Pinpoint the cell where the given text exists, returning its [x, y] midpoint coordinate. 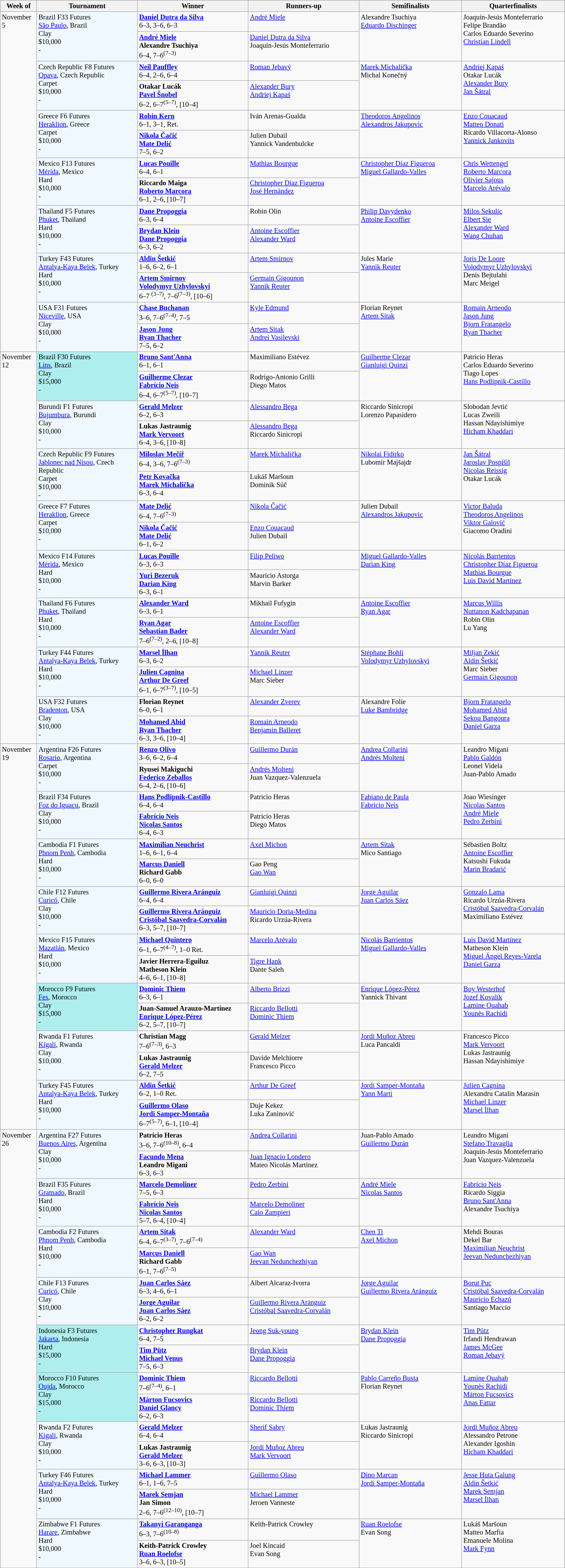
Gao Wan Jeevan Nedunchezhiyan [304, 1263]
Nikola Čačić [304, 512]
Alexander Bury Andriej Kapaś [304, 96]
Daniel Dutra da Silva Joaquín-Jesús Monteferrario [304, 46]
Brazil F34 Futures Foz do Iguaçu, Brazil Clay $10,000 - [87, 815]
Brazil F35 Futures Gramado, Brazil Hard $10,000 - [87, 1202]
Rwanda F2 Futures Kigali, Rwanda Clay $10,000 - [87, 1446]
Turkey F46 Futures Antalya-Kaya Belek, Turkey Hard $10,000 - [87, 1494]
Czech Republic F8 Futures Opava, Czech Republic Carpet $10,000 - [87, 86]
Morocco F9 Futures Fes, Morocco Clay $15,000 - [87, 1007]
Joris De Loore Volodymyr Uzhylovskyi Denis Bejtulahi Marc Meigel [513, 278]
Marcus Willis Nuttanon Kadchapanan Robin Olin Lu Yang [513, 622]
Guillermo Olaso Jordi Samper-Montaña 6–7(5–7), 6–1, [10–4] [193, 1115]
Milos Sekulic Elbert Sie Alexander Ward Wang Chuhan [513, 229]
Thailand F6 Futures Phuket, Thailand Hard $10,000 - [87, 622]
Marek Semjan Jan Simon 2–6, 7–6(12–10), [10–7] [193, 1504]
Gianluigi Quinzi [304, 896]
Stéphane Bohli Volodymyr Uzhylovskyi [410, 671]
Nikola Čačić Mate Delić 7–5, 6–2 [193, 144]
Miguel Gallardo-Valles Darian King [410, 574]
Francesco Picco Mark Vervoort Lukas Jastraunig Hassan Ndayishimiye [513, 1055]
Guilherme Clezar Gianluigi Quinzi [410, 376]
Chile F12 Futures Curicó, Chile Clay $10,000 - [87, 910]
Duje Kekez Luka Zaninović [304, 1115]
Miloslav Mečíř 6–4, 3–6, 7–6(7–3) [193, 460]
Tournament [87, 6]
Romain Arneodo Jason Jung Bjorn Fratangelo Ryan Thacher [513, 327]
Winner [193, 6]
Fabrício Neis Nicolas Santos 5–7, 6–4, [10–4] [193, 1212]
Maximilian Neuchrist 1–6, 6–1, 6–4 [193, 849]
Chris Wettengel Roberto Marcora Olivier Sajous Marcelo Arévalo [513, 181]
Patricio Heras 3–6, 7–6(10–8), 6–4 [193, 1140]
Boy Westerhof Jozef Kovalík Lamine Ouahab Younès Rachidi [513, 1007]
Gerald Melzer 6–4, 6–4 [193, 1432]
Morocco F10 Futures Oujda, Morocco Clay $15,000 - [87, 1397]
Neil Pauffley 6–4, 2–6, 6–4 [193, 71]
Christian Magg 7–6(7–3), 6–3 [193, 1042]
Turkey F45 FuturesAntalya-Kaya Belek, Turkey Hard $10,000 - [87, 1104]
Victor Baluda Theodoros Angelinos Viktor Galović Giacomo Oradini [513, 525]
Slobodan Jevtić Lucas Zweili Hassan Ndayishimiye Hicham Khaddari [513, 424]
Cambodia F2 FuturesPhnom Penh, Cambodia Hard $10,000 - [87, 1252]
Lukáš Maršoun Dominik Süč [304, 486]
Marsel İlhan 6–3, 6–2 [193, 657]
Mohamed Abid Ryan Thacher 6–3, 3–6, [10–4] [193, 730]
USA F32 Futures Bradenton, USA Clay $10,000 - [87, 720]
Christopher Díaz Figueroa Miguel Gallardo-Valles [410, 181]
Roman Jebavý [304, 71]
Brazil F30 FuturesLins, Brazil Clay $15,000 - [87, 376]
Czech Republic F9 Futures Jablonec nad Nisou, Czech Republic Carpet $10,000 - [87, 474]
Brydan Klein Dane Propoggia 6–3, 6–2 [193, 239]
Gao Peng Gao Wan [304, 873]
Burundi F1 Futures Bujumbura, Burundi Clay $10,000 - [87, 424]
Gerald Melzer 6–2, 6–3 [193, 411]
Marek Michalička Michal Konečný [410, 86]
Mauricio Astorga Marvin Barker [304, 584]
Leandro Migani Pablo Galdón Leonel Videla Juan-Pablo Amado [513, 767]
Enrique López-Pérez Yannick Thivant [410, 1007]
Jeong Suk-young [304, 1335]
Julien Cagnina Alexandru Catalin Marasin Michael Linzer Marsel İlhan [513, 1104]
Nikolai Fidirko Lubomír Majšajdr [410, 474]
November 5 [18, 181]
Ruan Roelofse Evan Song [410, 1543]
Runners-up [304, 6]
Fabiano de Paula Fabrício Neis [410, 815]
Keith-Patrick Crowley [304, 1529]
Jan Šátral Jaroslav Pospíšil Nicolas Reissig Otakar Lucák [513, 474]
November 12 [18, 547]
Facundo Mena Leandro Migani 6–3, 6–3 [193, 1165]
Andrés Molteni Juan Vazquez-Valenzuela [304, 777]
Julien Dubail Yannick Vandenbulcke [304, 144]
André Miele Nicolas Santos [410, 1202]
Rodrigo-Antonio Grilli Diego Matos [304, 386]
Guillermo Rivera Aránguiz Cristóbal Saavedra-Corvalán 6–3, 5–7, [10–7] [193, 920]
Javier Herrera-Eguiluz Matheson Klein 4–6, 6–1, [10–8] [193, 969]
Christopher Rungkat 6–4, 7–5 [193, 1335]
Alexandre Folie Luke Bambridge [410, 720]
Jordi Muñoz Abreu Alessandro Petrone Alexander Igoshin Hicham Khaddari [513, 1446]
Lukáš Maršoun Matteo Marfia Emanuele Molina Mark Fynn [513, 1543]
Marcelo Demoliner Caio Zampieri [304, 1212]
Petr Kovačka Marek Michalička 6–3, 6–4 [193, 486]
Renzo Olivo 3–6, 6–2, 6–4 [193, 753]
Lamine Ouahab Younès Rachidi Márton Fucsovics Anas Fattar [513, 1397]
Greece F6 Futures Heraklion, Greece Carpet $10,000 - [87, 134]
Lucas Pouille 6–3, 6–3 [193, 560]
Juan-Samuel Arauzo-Martínez Enrique López-Pérez 6–2, 5–7, [10–7] [193, 1017]
Maximiliano Estévez [304, 361]
Ryan Agar Sebastian Bader 7–6(7–2), 2–6, [10–8] [193, 632]
Argentina F26 Futures Rosario, Argentina Carpet $10,000 - [87, 767]
Nicolás Barrientos Christopher Díaz Figueroa Mathias Bourgue Luis David Martínez [513, 574]
Juan-Pablo Amado Guillermo Durán [410, 1154]
USA F31 Futures Niceville, USA Clay $10,000 - [87, 327]
Chen Ti Axel Michon [410, 1252]
Andrea Collarini [304, 1140]
Ryusei Makiguchi Federico Zeballos 6–4, 2–6, [10–6] [193, 777]
Patricio Heras Carlos Eduardo Severino Tiago Lopes Hans Podlipnik-Castillo [513, 376]
Patricio Heras Diego Matos [304, 825]
Dane Propoggia 6–3, 6–4 [193, 215]
Germain Gigounon Yannik Reuter [304, 287]
Guillermo Durán [304, 753]
Mexico F15 Futures Mazatlán, Mexico Hard $10,000 - [87, 958]
Mathias Bourgue [304, 168]
Chase Buchanan 3–6, 7–6(7–4), 7–5 [193, 313]
Alessandro Bega [304, 411]
Antoine Escoffier Ryan Agar [410, 622]
Nicolás Barrientos Miguel Gallardo-Valles [410, 958]
Dominic Thiem 7–6(7–4), 6–1 [193, 1383]
Mexico F13 Futures Mérida, Mexico Hard $10,000 - [87, 181]
Joao Wiesinger Nicolas Santos André Miele Pedro Zerbini [513, 815]
Robin Kern 6–1, 3–1, Ret. [193, 120]
Michael Quintero 6–1, 6–7(4–7), 1–0 Ret. [193, 945]
Mexico F14 FuturesMérida, Mexico Hard $10,000 - [87, 574]
Nikola Čačić Mate Delić 6–1, 6–2 [193, 536]
Florian Reynet 6–0, 6–1 [193, 706]
Marcus Daniell Richard Gabb 6–1, 7–6(7–5) [193, 1263]
Robin Olin [304, 215]
Greece F7 Futures Heraklion, Greece Carpet $10,000 - [87, 525]
Indonesia F3 Futures Jakarta, Indonesia Hard $15,000 - [87, 1349]
Quarterfinalists [513, 6]
Tim Pütz Michael Venus 7–5, 6–3 [193, 1359]
Marek Michalička [304, 460]
Alexander Zverev [304, 706]
Jason Jung Ryan Thacher 7–5, 6–2 [193, 338]
Andriej Kapaś Otakar Lucák Alexander Bury Jan Šátral [513, 86]
Julien Dubail Alexandros Jakupovic [410, 525]
Tigre Hank Dante Saleh [304, 969]
Turkey F44 FuturesAntalya-Kaya Belek, Turkey Hard $10,000 - [87, 671]
Cambodia F1 FuturesPhnom Penh, Cambodia Hard $10,000 - [87, 862]
Mauricio Doria-Medina Ricardo Urzúa-Rivera [304, 920]
Takanyi Garanganga 6–3, 7–6(10–8) [193, 1529]
Davide Melchiorre Francesco Picco [304, 1066]
Marcus Daniell Richard Gabb 6–0, 6–0 [193, 873]
Riccardo Bellotti [304, 1383]
Alexander Ward 6–3, 6–1 [193, 607]
Turkey F43 Futures Antalya-Kaya Belek, Turkey Hard $10,000 - [87, 278]
Tim Pütz Irfandi Hendrawan James McGee Roman Jebavý [513, 1349]
Daniel Dutra da Silva 6–3, 3–6, 6–3 [193, 21]
Theodoros Angelinos Alexandros Jakupovic [410, 134]
Enzo Couacaud Julien Dubail [304, 536]
Sébastien Boltz Antoine Escoffier Katsushi Fukuda Marin Bradarić [513, 862]
Artem Smirnov [304, 263]
Zimbabwe F1 Futures Harare, Zimbabwe Hard $10,000 - [87, 1543]
Dominic Thiem 6–3, 6–1 [193, 993]
Filip Peliwo [304, 560]
Joel Kincaid Evan Song [304, 1554]
Lukas Jastraunig Riccardo Sinicropi [410, 1446]
Yannik Reuter [304, 657]
Hans Podlipnik-Castillo 6–4, 6–4 [193, 801]
Aldin Šetkić 6–2, 1–0 Ret. [193, 1090]
Sherif Sabry [304, 1432]
Patricio Heras [304, 801]
Florian Reynet Artem Sitak [410, 327]
Week of [18, 6]
Michael Lammer Jeroen Vanneste [304, 1504]
Bjorn Fratangelo Mohamed Abid Sekou Bangoura Daniel Garza [513, 720]
Leandro Migani Stefano Travaglia Joaquín-Jesús Monteferrario Juan Vazquez-Valenzuela [513, 1154]
André Miele Alexandre Tsuchiya 6–4, 7–6(7–3) [193, 46]
Argentina F27 Futures Buenos Aires, Argentina Clay $10,000 - [87, 1154]
Jesse Huta Galung Aldin Šetkić Marek Semjan Marsel İlhan [513, 1494]
Michael Linzer Marc Sieber [304, 682]
Guilherme Clezar Fabrício Neis 6–4, 6–7(5–7), [10–7] [193, 386]
Guillermo Olaso [304, 1479]
Jorge Aguilar Guillermo Rivera Aránguiz [410, 1301]
Gonzalo Lama Ricardo Urzúa-Rivera Cristóbal Saavedra-Corvalán Maximiliano Estévez [513, 910]
Mate Delić 6–4, 7–6(7–3) [193, 512]
Guillermo Rivera Aránguiz 6–4, 6–4 [193, 896]
Chile F13 Futures Curicó, Chile Clay $10,000 - [87, 1301]
Marcelo Demoliner 7–5, 6–3 [193, 1188]
Artem Smirnov Volodymyr Uzhylovskyi 6–7 (3–7), 7–6(7–3), [10–6] [193, 287]
Semifinalists [410, 6]
November 26 [18, 1349]
Mikhail Fufygin [304, 607]
Alberto Brizzi [304, 993]
Keith-Patrick Crowley Ruan Roelofse 3–6, 6–3, [10–5] [193, 1554]
Luis David Martínez Matheson Klein Miguel Ángel Reyes-Varela Daniel Garza [513, 958]
Alexander Ward [304, 1237]
Lukas Jastraunig Mark Vervoort 6–4, 3–6, [10–8] [193, 435]
Yuri Bezeruk Darian King 6–3, 6–1 [193, 584]
Julien Cagnina Arthur De Greef 6–1, 6–7(3–7), [10–5] [193, 682]
Juan Carlos Sáez 6–3, 4–6, 6–1 [193, 1287]
Christopher Díaz Figueroa José Hernández [304, 191]
Andrea Collarini Andrés Molteni [410, 767]
Lukas Jastraunig Gerald Melzer 3–6, 6–3, [10–3] [193, 1455]
Jordi Muñoz Abreu Mark Vervoort [304, 1455]
Alexandre Tsuchiya Eduardo Dischinger [410, 36]
Philip Davydenko Antoine Escoffier [410, 229]
Brazil F33 Futures São Paulo, Brazil Clay $10,000 - [87, 36]
Jules Marie Yannik Reuter [410, 278]
Fabrício Neis Ricardo Siggia Bruno Sant'Anna Alexandre Tsuchiya [513, 1202]
Thailand F5 FuturesPhuket, Thailand Hard $10,000 - [87, 229]
Dino Marcan Jordi Samper-Montaña [410, 1494]
Axel Michon [304, 849]
Mehdi Bouras Dekel Bar Maximilian Neuchrist Jeevan Nedunchezhiyan [513, 1252]
Arthur De Greef [304, 1090]
Enzo Couacaud Matteo Donati Ricardo Villacorta-Alonso Yannick Jankovits [513, 134]
Iván Arenas-Gualda [304, 120]
Jordi Samper-Montaña Yann Marti [410, 1104]
Márton Fucsovics Daniel Glancy 6–2, 6–3 [193, 1408]
Romain Arneodo Benjamin Balleret [304, 730]
Jorge Aguilar Juan Carlos Sáez 6–2, 6–2 [193, 1311]
Pedro Zerbini [304, 1188]
Kyle Edmund [304, 313]
Albert Alcaraz-Ivorra [304, 1287]
Artem Sitak 6–4, 6–7(3–7), 7–6(7–4) [193, 1237]
Pablo Carreño Busta Florian Reynet [410, 1397]
Rwanda F1 FuturesKigali, Rwanda Clay $10,000 - [87, 1055]
Artem Sitak Andrei Vasilevski [304, 338]
Guillermo Rivera Aránguiz Cristóbal Saavedra-Corvalán [304, 1311]
Riccardo Sinicropi Lorenzo Papasidero [410, 424]
Juan Ignacio Londero Mateo Nicolás Martínez [304, 1165]
Riccardo Maiga Roberto Marcora 6–1, 2–6, [10–7] [193, 191]
Michael Lammer 6–1, 1–6, 7–5 [193, 1479]
Joaquín-Jesús Monteferrario Felipe Brandão Carlos Eduardo Severino Christian Lindell [513, 36]
Lukas Jastraunig Gerald Melzer 6–2, 7–5 [193, 1066]
Artem Sitak Mico Santiago [410, 862]
November 19 [18, 936]
André Miele [304, 21]
Bruno Sant'Anna 6–1, 6–1 [193, 361]
Aldin Šetkić 1–6, 6–2, 6–1 [193, 263]
Marcelo Arévalo [304, 945]
Jorge Aguilar Juan Carlos Sáez [410, 910]
Fabrício Neis Nicolas Santos 6–4, 6–3 [193, 825]
Jordi Muñoz Abreu Luca Pancaldi [410, 1055]
Gerald Melzer [304, 1042]
Lucas Pouille 6–4, 6–1 [193, 168]
Alessandro Bega Riccardo Sinicropi [304, 435]
Borut Puc Cristóbal Saavedra-Corvalán Mauricio Echazú Santiago Maccio [513, 1301]
Otakar Lucák Pavel Šnobel 6–2, 6–7(5–7), [10–4] [193, 96]
Miljan Zekić Aldin Šetkić Marc Sieber Germain Gigounon [513, 671]
